Provide the [x, y] coordinate of the cell's center where the given text is located.  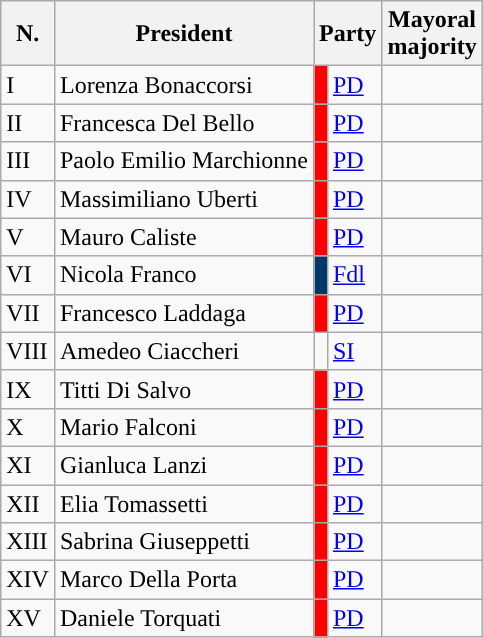
VI [28, 275]
Gianluca Lanzi [184, 465]
Fdl [354, 275]
XI [28, 465]
Mario Falconi [184, 427]
Paolo Emilio Marchionne [184, 161]
I [28, 85]
V [28, 237]
XV [28, 618]
Sabrina Giuseppetti [184, 542]
VII [28, 313]
Nicola Franco [184, 275]
IX [28, 389]
Mauro Caliste [184, 237]
Francesco Laddaga [184, 313]
II [28, 123]
Mayoral majority [432, 34]
Massimiliano Uberti [184, 199]
Elia Tomassetti [184, 503]
XIV [28, 580]
IV [28, 199]
Party [348, 34]
Francesca Del Bello [184, 123]
Marco Della Porta [184, 580]
Daniele Torquati [184, 618]
President [184, 34]
Lorenza Bonaccorsi [184, 85]
Titti Di Salvo [184, 389]
SI [354, 351]
N. [28, 34]
XIII [28, 542]
VIII [28, 351]
Amedeo Ciaccheri [184, 351]
X [28, 427]
XII [28, 503]
III [28, 161]
